Provide the (x, y) coordinate of the cell's center where the given text is located.  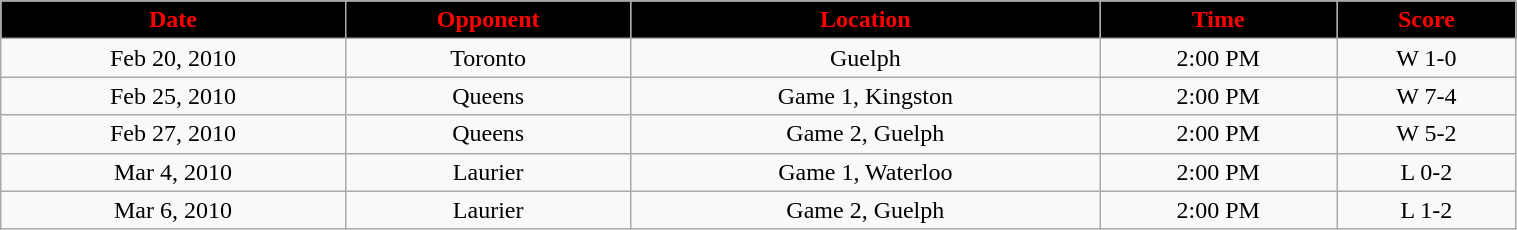
Time (1218, 20)
Game 1, Waterloo (865, 172)
W 1-0 (1426, 58)
Mar 4, 2010 (173, 172)
Feb 27, 2010 (173, 134)
W 7-4 (1426, 96)
Score (1426, 20)
Location (865, 20)
Toronto (488, 58)
W 5-2 (1426, 134)
L 0-2 (1426, 172)
Feb 20, 2010 (173, 58)
L 1-2 (1426, 210)
Date (173, 20)
Feb 25, 2010 (173, 96)
Guelph (865, 58)
Game 1, Kingston (865, 96)
Opponent (488, 20)
Mar 6, 2010 (173, 210)
